Capture the cell that displays the provided text and extract its (x, y) central coordinate. 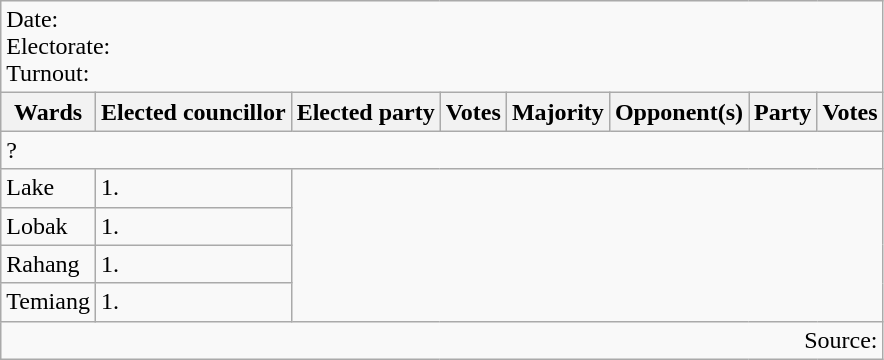
Date: Electorate: Turnout: (442, 47)
Rahang (48, 264)
Source: (442, 340)
Temiang (48, 302)
Elected councillor (193, 112)
Party (782, 112)
Lobak (48, 226)
Elected party (366, 112)
Lake (48, 188)
Majority (558, 112)
? (442, 150)
Opponent(s) (678, 112)
Wards (48, 112)
